Return the (x, y) coordinate for the center point of the cell that contains the specified text.  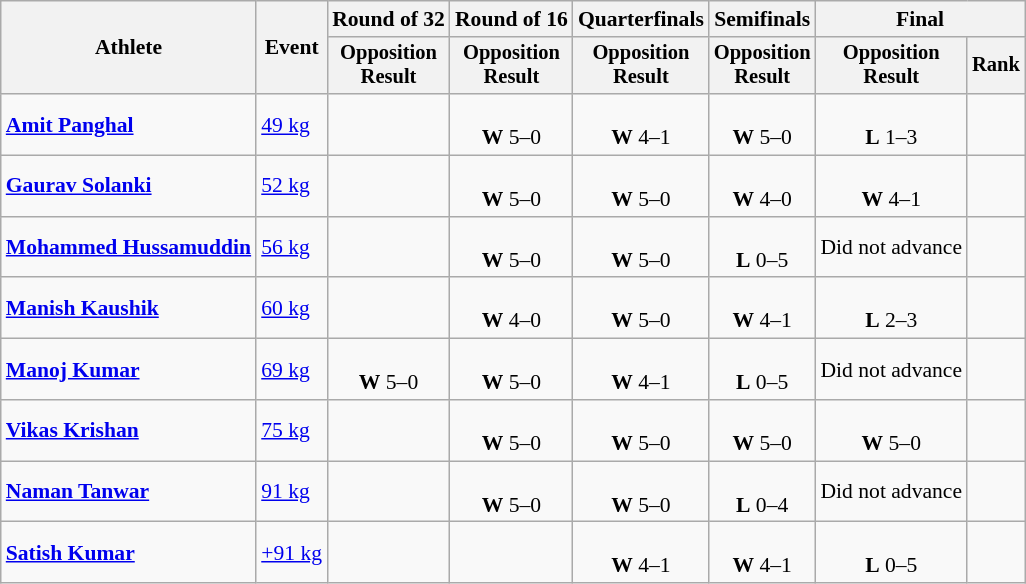
Final (920, 19)
Rank (996, 66)
Manoj Kumar (128, 370)
75 kg (292, 430)
49 kg (292, 124)
Round of 32 (388, 19)
Mohammed Hussamuddin (128, 248)
Event (292, 48)
Satish Kumar (128, 552)
Vikas Krishan (128, 430)
56 kg (292, 248)
Manish Kaushik (128, 308)
52 kg (292, 186)
L 2–3 (891, 308)
+91 kg (292, 552)
L 0–4 (762, 492)
L 1–3 (891, 124)
Gaurav Solanki (128, 186)
60 kg (292, 308)
Semifinals (762, 19)
Quarterfinals (641, 19)
Athlete (128, 48)
Naman Tanwar (128, 492)
69 kg (292, 370)
Round of 16 (512, 19)
Amit Panghal (128, 124)
91 kg (292, 492)
